Return (x, y) of the center of cell containing provided text 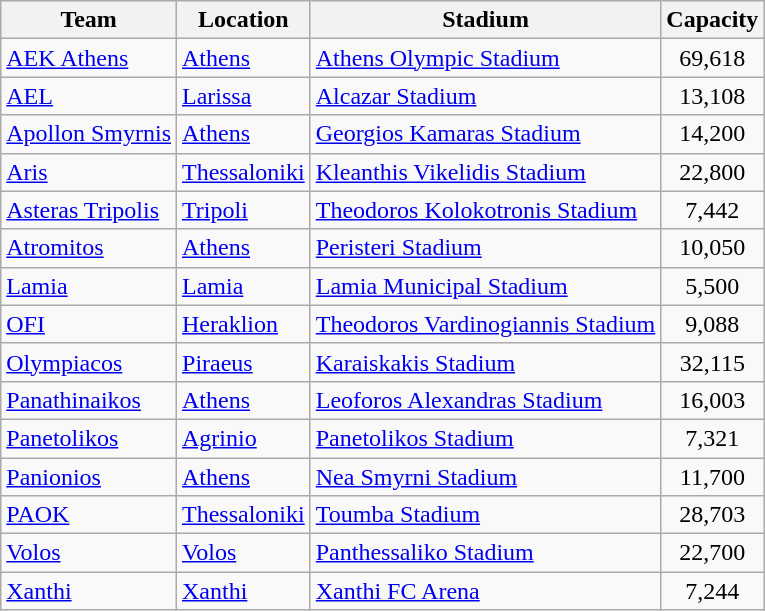
Panetolikos (89, 438)
Stadium (486, 20)
Heraklion (244, 324)
Olympiacos (89, 362)
16,003 (712, 400)
22,700 (712, 553)
Larissa (244, 96)
11,700 (712, 477)
Apollon Smyrnis (89, 134)
Panthessaliko Stadium (486, 553)
Panathinaikos (89, 400)
Theodoros Vardinogiannis Stadium (486, 324)
Tripoli (244, 210)
AEL (89, 96)
Piraeus (244, 362)
Karaiskakis Stadium (486, 362)
Theodoros Kolokotronis Stadium (486, 210)
Location (244, 20)
Aris (89, 172)
Leoforos Alexandras Stadium (486, 400)
69,618 (712, 58)
9,088 (712, 324)
Capacity (712, 20)
22,800 (712, 172)
Atromitos (89, 248)
Nea Smyrni Stadium (486, 477)
5,500 (712, 286)
7,321 (712, 438)
Xanthi FC Arena (486, 591)
10,050 (712, 248)
Toumba Stadium (486, 515)
28,703 (712, 515)
Lamia Municipal Stadium (486, 286)
32,115 (712, 362)
PAOK (89, 515)
13,108 (712, 96)
14,200 (712, 134)
Georgios Kamaras Stadium (486, 134)
AEK Athens (89, 58)
Peristeri Stadium (486, 248)
Panionios (89, 477)
7,442 (712, 210)
Athens Olympic Stadium (486, 58)
7,244 (712, 591)
OFI (89, 324)
Agrinio (244, 438)
Asteras Tripolis (89, 210)
Team (89, 20)
Alcazar Stadium (486, 96)
Kleanthis Vikelidis Stadium (486, 172)
Panetolikos Stadium (486, 438)
